Extract the (X, Y) coordinate from the center of the cell holding the provided text.  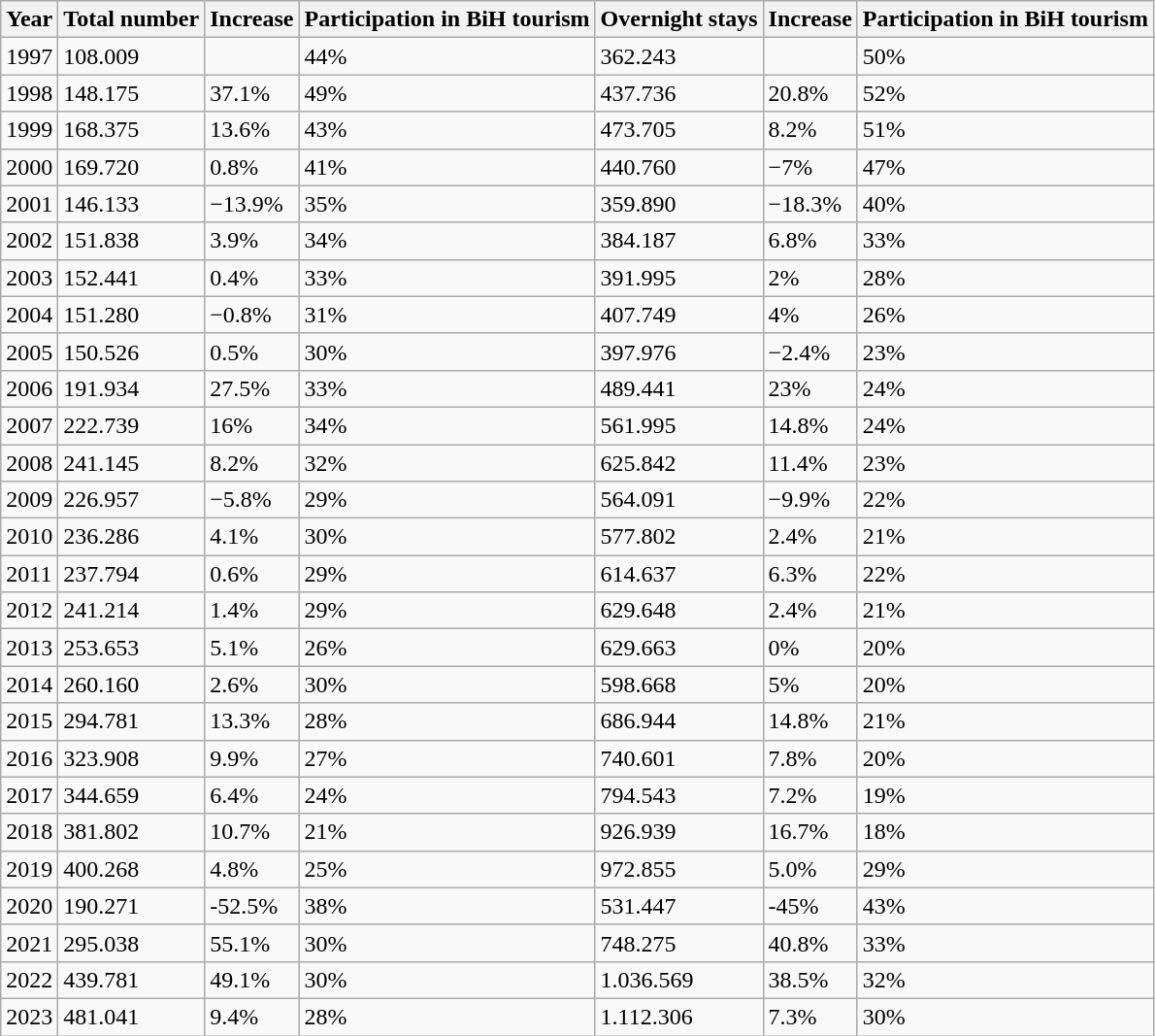
7.3% (809, 1017)
362.243 (679, 56)
2008 (29, 463)
−7% (809, 167)
2003 (29, 278)
294.781 (132, 721)
19% (1006, 795)
10.7% (252, 832)
0.6% (252, 574)
0.8% (252, 167)
241.145 (132, 463)
2005 (29, 351)
-52.5% (252, 906)
577.802 (679, 537)
2011 (29, 574)
236.286 (132, 537)
35% (446, 204)
41% (446, 167)
−2.4% (809, 351)
Total number (132, 19)
381.802 (132, 832)
237.794 (132, 574)
2001 (29, 204)
2.6% (252, 685)
2014 (29, 685)
47% (1006, 167)
9.4% (252, 1017)
44% (446, 56)
5.1% (252, 648)
2018 (29, 832)
191.934 (132, 388)
5% (809, 685)
1997 (29, 56)
561.995 (679, 425)
13.6% (252, 130)
629.648 (679, 611)
972.855 (679, 869)
18% (1006, 832)
11.4% (809, 463)
2013 (29, 648)
2006 (29, 388)
473.705 (679, 130)
152.441 (132, 278)
437.736 (679, 93)
168.375 (132, 130)
20.8% (809, 93)
−18.3% (809, 204)
1.112.306 (679, 1017)
−9.9% (809, 500)
31% (446, 315)
2016 (29, 758)
489.441 (679, 388)
55.1% (252, 943)
13.3% (252, 721)
2007 (29, 425)
2015 (29, 721)
740.601 (679, 758)
531.447 (679, 906)
2017 (29, 795)
146.133 (132, 204)
9.9% (252, 758)
-45% (809, 906)
108.009 (132, 56)
40% (1006, 204)
686.944 (679, 721)
27% (446, 758)
295.038 (132, 943)
222.739 (132, 425)
16% (252, 425)
7.2% (809, 795)
4% (809, 315)
51% (1006, 130)
614.637 (679, 574)
2009 (29, 500)
400.268 (132, 869)
−13.9% (252, 204)
564.091 (679, 500)
2021 (29, 943)
2020 (29, 906)
49% (446, 93)
50% (1006, 56)
2002 (29, 241)
1998 (29, 93)
1.4% (252, 611)
260.160 (132, 685)
344.659 (132, 795)
1999 (29, 130)
439.781 (132, 980)
27.5% (252, 388)
226.957 (132, 500)
629.663 (679, 648)
407.749 (679, 315)
359.890 (679, 204)
0% (809, 648)
4.1% (252, 537)
40.8% (809, 943)
2019 (29, 869)
169.720 (132, 167)
2023 (29, 1017)
440.760 (679, 167)
38% (446, 906)
384.187 (679, 241)
323.908 (132, 758)
4.8% (252, 869)
794.543 (679, 795)
397.976 (679, 351)
Year (29, 19)
481.041 (132, 1017)
−5.8% (252, 500)
2% (809, 278)
0.5% (252, 351)
2004 (29, 315)
7.8% (809, 758)
151.280 (132, 315)
16.7% (809, 832)
926.939 (679, 832)
2012 (29, 611)
5.0% (809, 869)
625.842 (679, 463)
2022 (29, 980)
150.526 (132, 351)
3.9% (252, 241)
25% (446, 869)
391.995 (679, 278)
6.3% (809, 574)
241.214 (132, 611)
52% (1006, 93)
190.271 (132, 906)
253.653 (132, 648)
2010 (29, 537)
1.036.569 (679, 980)
2000 (29, 167)
6.8% (809, 241)
Overnight stays (679, 19)
151.838 (132, 241)
598.668 (679, 685)
37.1% (252, 93)
748.275 (679, 943)
0.4% (252, 278)
148.175 (132, 93)
−0.8% (252, 315)
6.4% (252, 795)
38.5% (809, 980)
49.1% (252, 980)
